Locate the cell with the specified text and output its (X, Y) center coordinate. 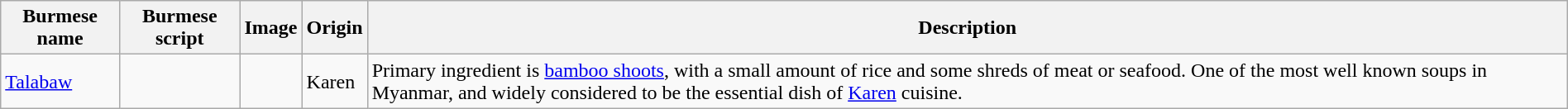
Talabaw (60, 81)
Burmese script (179, 28)
Image (271, 28)
Origin (334, 28)
Karen (334, 81)
Burmese name (60, 28)
Description (968, 28)
